Capture the cell that displays the provided text and extract its (x, y) central coordinate. 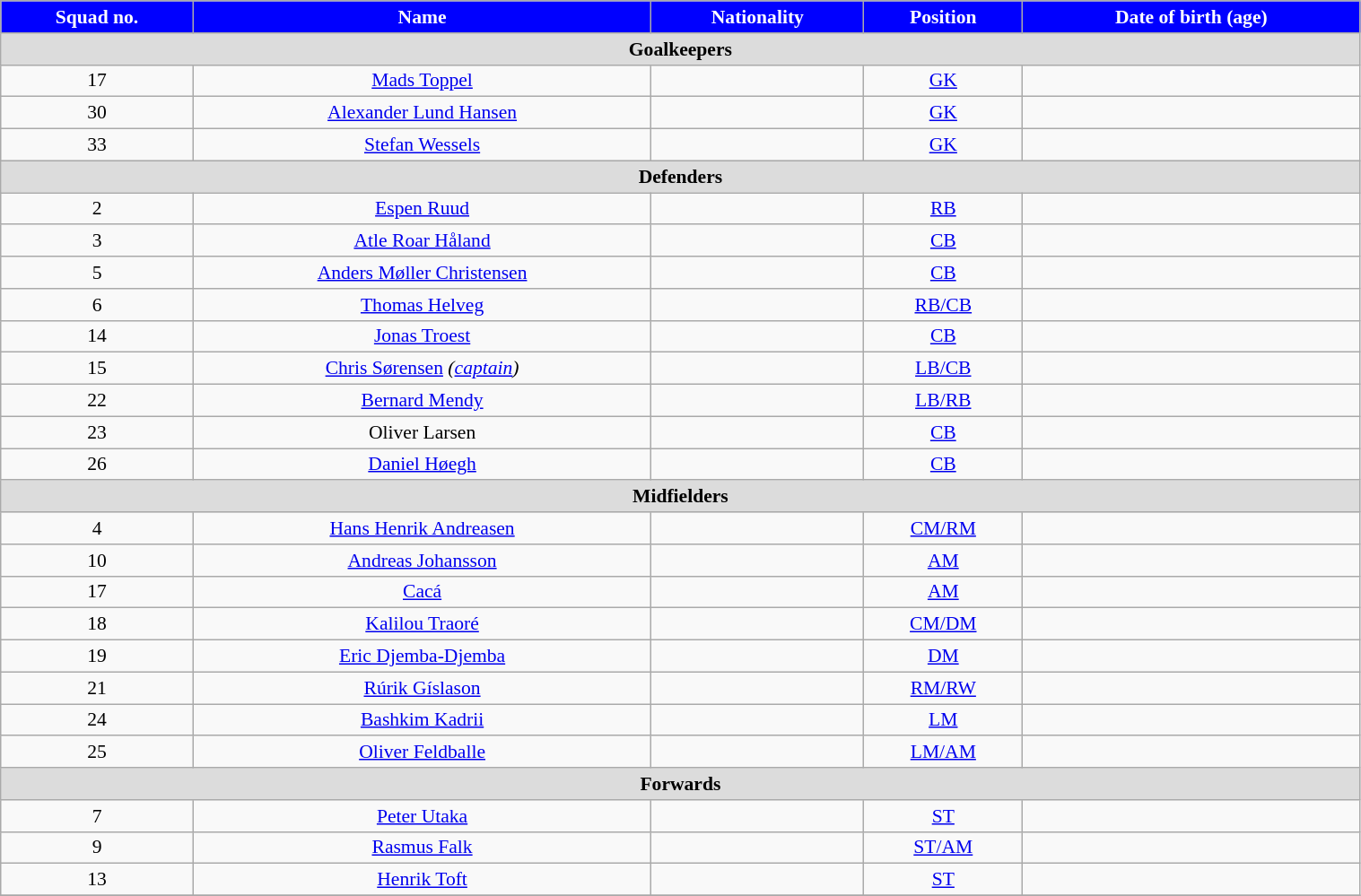
Andreas Johansson (422, 561)
33 (97, 145)
25 (97, 752)
Kalilou Traoré (422, 624)
Rúrik Gíslason (422, 688)
18 (97, 624)
15 (97, 369)
Goalkeepers (680, 49)
Daniel Høegh (422, 465)
22 (97, 401)
Date of birth (age) (1191, 17)
Espen Ruud (422, 209)
26 (97, 465)
CM/DM (944, 624)
ST/AM (944, 848)
RB/CB (944, 305)
Squad no. (97, 17)
6 (97, 305)
3 (97, 241)
Forwards (680, 784)
Alexander Lund Hansen (422, 113)
Mads Toppel (422, 81)
Thomas Helveg (422, 305)
Jonas Troest (422, 336)
23 (97, 432)
Oliver Larsen (422, 432)
Bernard Mendy (422, 401)
Stefan Wessels (422, 145)
4 (97, 528)
Name (422, 17)
LB/CB (944, 369)
Peter Utaka (422, 816)
DM (944, 657)
5 (97, 273)
Atle Roar Håland (422, 241)
30 (97, 113)
7 (97, 816)
CM/RM (944, 528)
Bashkim Kadrii (422, 720)
Hans Henrik Andreasen (422, 528)
LM (944, 720)
Anders Møller Christensen (422, 273)
9 (97, 848)
Cacá (422, 592)
Henrik Toft (422, 880)
RM/RW (944, 688)
Oliver Feldballe (422, 752)
Position (944, 17)
Chris Sørensen (captain) (422, 369)
19 (97, 657)
RB (944, 209)
21 (97, 688)
10 (97, 561)
LB/RB (944, 401)
Eric Djemba-Djemba (422, 657)
Rasmus Falk (422, 848)
Defenders (680, 177)
13 (97, 880)
14 (97, 336)
2 (97, 209)
Midfielders (680, 497)
LM/AM (944, 752)
24 (97, 720)
Nationality (757, 17)
